Scan for the cell matching the given text and deliver its [x, y] coordinate at center. 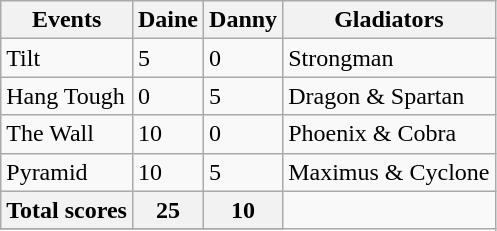
Daine [168, 20]
Danny [244, 20]
Hang Tough [67, 96]
Events [67, 20]
Phoenix & Cobra [389, 134]
The Wall [67, 134]
25 [168, 210]
Pyramid [67, 172]
Maximus & Cyclone [389, 172]
Dragon & Spartan [389, 96]
Gladiators [389, 20]
Strongman [389, 58]
Tilt [67, 58]
Total scores [67, 210]
